Locate the cell with the specified text and output its [X, Y] center coordinate. 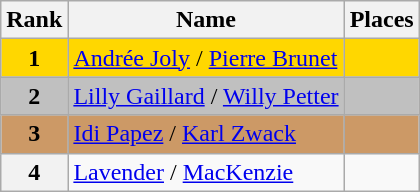
Lilly Gaillard / Willy Petter [206, 96]
Idi Papez / Karl Zwack [206, 134]
4 [34, 172]
Lavender / MacKenzie [206, 172]
3 [34, 134]
1 [34, 58]
2 [34, 96]
Andrée Joly / Pierre Brunet [206, 58]
Rank [34, 20]
Name [206, 20]
Places [382, 20]
